Determine the [X, Y] coordinate at the center of the cell enclosing the given text.  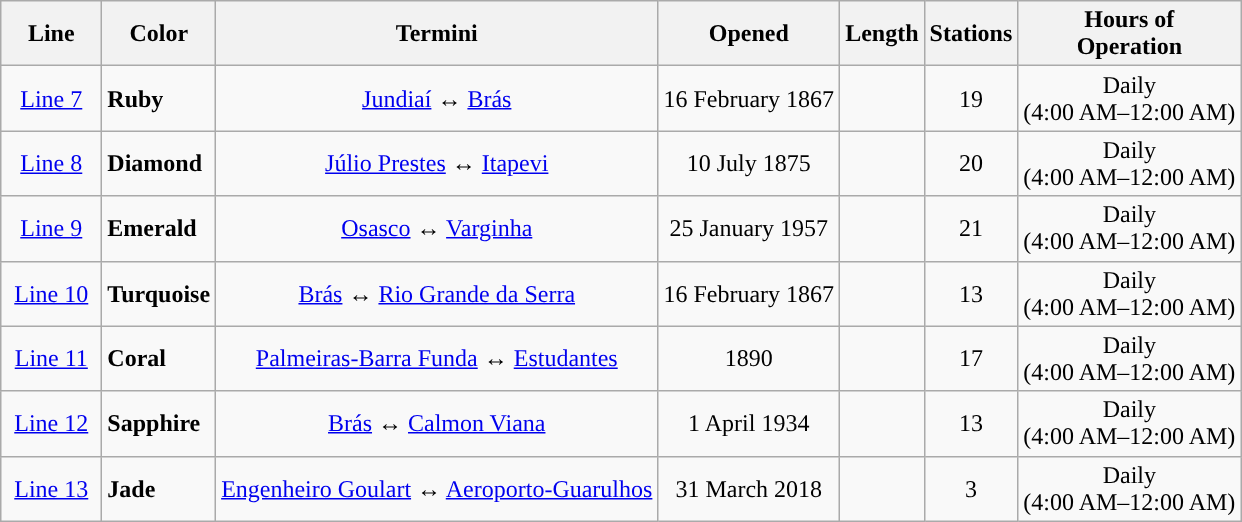
Line 13 [52, 488]
17 [971, 358]
Stations [971, 34]
Brás ↔ Rio Grande da Serra [437, 294]
Júlio Prestes ↔ Itapevi [437, 164]
Diamond [159, 164]
25 January 1957 [749, 228]
31 March 2018 [749, 488]
Line 9 [52, 228]
Line [52, 34]
Jade [159, 488]
Color [159, 34]
Opened [749, 34]
Turquoise [159, 294]
Emerald [159, 228]
Hours of Operation [1130, 34]
Line 7 [52, 98]
Brás ↔ Calmon Viana [437, 424]
19 [971, 98]
10 July 1875 [749, 164]
20 [971, 164]
Line 12 [52, 424]
Jundiaí ↔ Brás [437, 98]
Coral [159, 358]
Length [882, 34]
Palmeiras-Barra Funda ↔ Estudantes [437, 358]
Line 10 [52, 294]
1 April 1934 [749, 424]
Osasco ↔ Varginha [437, 228]
Line 11 [52, 358]
Sapphire [159, 424]
1890 [749, 358]
Termini [437, 34]
3 [971, 488]
Line 8 [52, 164]
Engenheiro Goulart ↔ Aeroporto-Guarulhos [437, 488]
Ruby [159, 98]
21 [971, 228]
